Locate the cell with the specified text and output its (x, y) center coordinate. 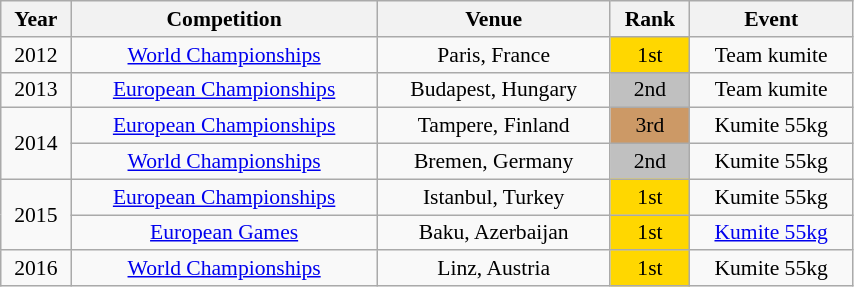
Venue (494, 19)
Paris, France (494, 55)
2014 (36, 144)
Year (36, 19)
2015 (36, 214)
2013 (36, 90)
Istanbul, Turkey (494, 197)
Tampere, Finland (494, 126)
European Games (224, 233)
Baku, Azerbaijan (494, 233)
Event (772, 19)
Linz, Austria (494, 269)
3rd (650, 126)
Rank (650, 19)
Bremen, Germany (494, 162)
2016 (36, 269)
2012 (36, 55)
Budapest, Hungary (494, 90)
Competition (224, 19)
